From the cell containing the given text, extract its center point as (x, y) coordinate. 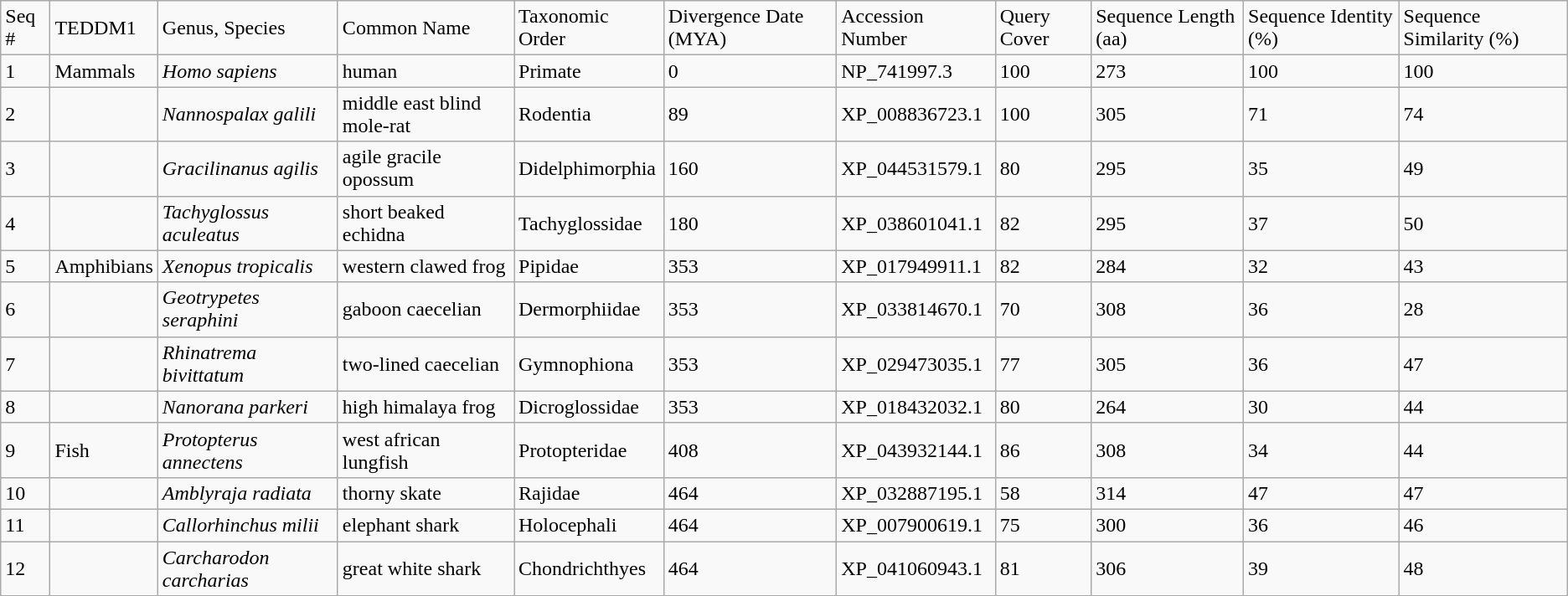
284 (1168, 266)
Amblyraja radiata (248, 493)
Genus, Species (248, 28)
XP_032887195.1 (916, 493)
89 (750, 114)
48 (1483, 568)
Fish (104, 450)
Protopteridae (590, 450)
58 (1043, 493)
TEDDM1 (104, 28)
elephant shark (426, 525)
agile gracile opossum (426, 169)
Pipidae (590, 266)
160 (750, 169)
Sequence Identity (%) (1322, 28)
two-lined caecelian (426, 363)
Protopterus annectens (248, 450)
XP_008836723.1 (916, 114)
thorny skate (426, 493)
81 (1043, 568)
XP_017949911.1 (916, 266)
Tachyglossidae (590, 223)
Amphibians (104, 266)
Sequence Similarity (%) (1483, 28)
XP_041060943.1 (916, 568)
Rodentia (590, 114)
Nanorana parkeri (248, 407)
human (426, 71)
35 (1322, 169)
86 (1043, 450)
Common Name (426, 28)
Gracilinanus agilis (248, 169)
273 (1168, 71)
Accession Number (916, 28)
32 (1322, 266)
Sequence Length (aa) (1168, 28)
314 (1168, 493)
408 (750, 450)
3 (25, 169)
Chondrichthyes (590, 568)
middle east blind mole-rat (426, 114)
5 (25, 266)
XP_007900619.1 (916, 525)
Carcharodon carcharias (248, 568)
1 (25, 71)
Tachyglossus aculeatus (248, 223)
7 (25, 363)
8 (25, 407)
71 (1322, 114)
39 (1322, 568)
Didelphimorphia (590, 169)
Geotrypetes seraphini (248, 310)
XP_033814670.1 (916, 310)
75 (1043, 525)
west african lungfish (426, 450)
9 (25, 450)
Mammals (104, 71)
49 (1483, 169)
Query Cover (1043, 28)
Gymnophiona (590, 363)
Xenopus tropicalis (248, 266)
11 (25, 525)
300 (1168, 525)
great white shark (426, 568)
XP_043932144.1 (916, 450)
0 (750, 71)
10 (25, 493)
Callorhinchus milii (248, 525)
Rhinatrema bivittatum (248, 363)
Dicroglossidae (590, 407)
short beaked echidna (426, 223)
Taxonomic Order (590, 28)
Rajidae (590, 493)
6 (25, 310)
Nannospalax galili (248, 114)
46 (1483, 525)
28 (1483, 310)
Dermorphiidae (590, 310)
XP_038601041.1 (916, 223)
43 (1483, 266)
gaboon caecelian (426, 310)
34 (1322, 450)
264 (1168, 407)
74 (1483, 114)
Seq # (25, 28)
306 (1168, 568)
high himalaya frog (426, 407)
XP_018432032.1 (916, 407)
Holocephali (590, 525)
4 (25, 223)
77 (1043, 363)
70 (1043, 310)
western clawed frog (426, 266)
NP_741997.3 (916, 71)
12 (25, 568)
37 (1322, 223)
180 (750, 223)
Primate (590, 71)
30 (1322, 407)
XP_044531579.1 (916, 169)
XP_029473035.1 (916, 363)
50 (1483, 223)
Homo sapiens (248, 71)
2 (25, 114)
Divergence Date (MYA) (750, 28)
